Determine the [X, Y] coordinate at the center of the cell enclosing the given text.  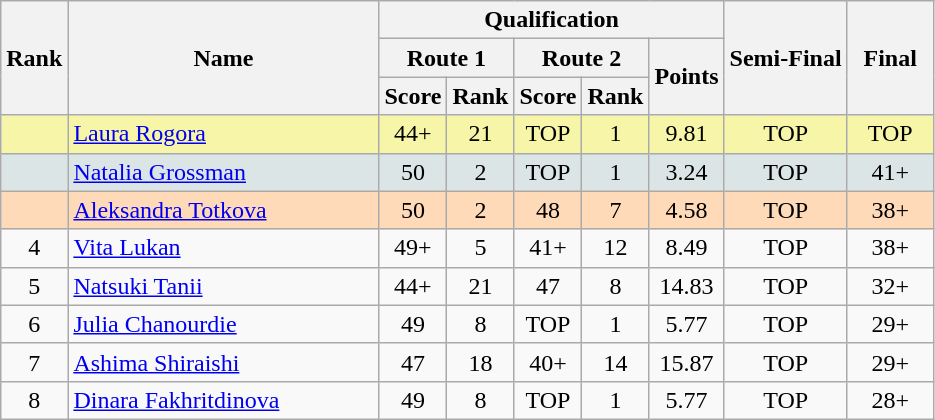
Route 1 [446, 58]
18 [480, 362]
Vita Lukan [224, 248]
9.81 [686, 134]
4 [34, 248]
Julia Chanourdie [224, 324]
Name [224, 58]
3.24 [686, 172]
28+ [890, 400]
Aleksandra Totkova [224, 210]
Laura Rogora [224, 134]
Route 2 [582, 58]
4.58 [686, 210]
Natsuki Tanii [224, 286]
32+ [890, 286]
6 [34, 324]
14 [616, 362]
48 [548, 210]
12 [616, 248]
Dinara Fakhritdinova [224, 400]
Points [686, 77]
Qualification [552, 20]
Final [890, 58]
Ashima Shiraishi [224, 362]
Semi-Final [786, 58]
40+ [548, 362]
15.87 [686, 362]
49+ [413, 248]
8.49 [686, 248]
14.83 [686, 286]
Natalia Grossman [224, 172]
